Return the (x, y) coordinate for the center point of the cell that contains the specified text.  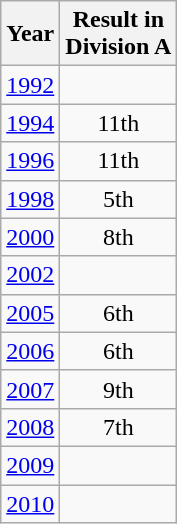
2010 (30, 503)
2002 (30, 275)
2005 (30, 313)
5th (118, 199)
2006 (30, 351)
1994 (30, 123)
7th (118, 427)
2009 (30, 465)
9th (118, 389)
1998 (30, 199)
2000 (30, 237)
8th (118, 237)
2007 (30, 389)
2008 (30, 427)
1996 (30, 161)
Year (30, 34)
1992 (30, 85)
Result inDivision A (118, 34)
